From the cell containing the given text, extract its center point as (x, y) coordinate. 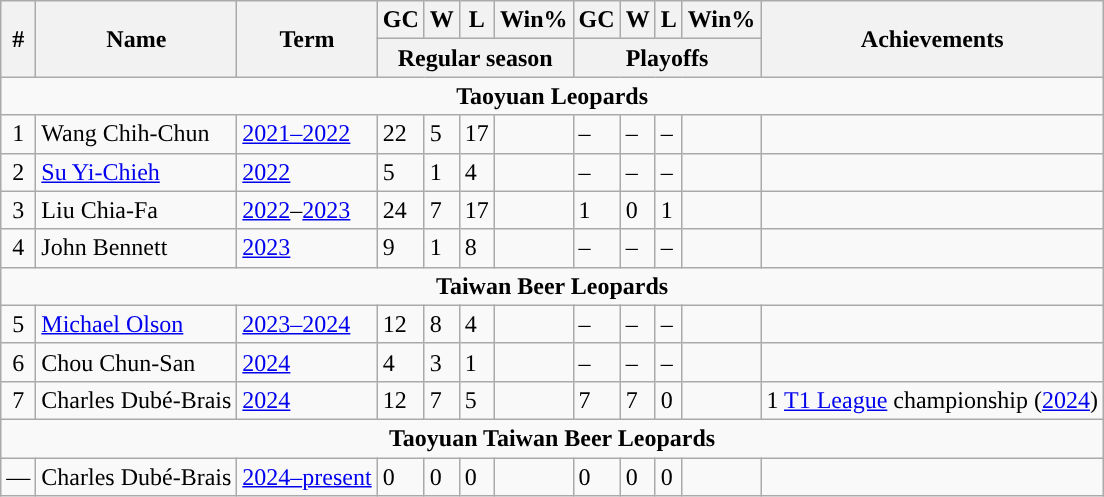
Playoffs (667, 58)
Taoyuan Leopards (552, 96)
Michael Olson (136, 324)
John Bennett (136, 248)
# (18, 39)
2023–2024 (307, 324)
2024–present (307, 477)
Taoyuan Taiwan Beer Leopards (552, 438)
2 (18, 172)
Taiwan Beer Leopards (552, 286)
— (18, 477)
9 (400, 248)
Name (136, 39)
2021–2022 (307, 134)
24 (400, 210)
2022–2023 (307, 210)
Liu Chia-Fa (136, 210)
22 (400, 134)
1 T1 League championship (2024) (932, 400)
6 (18, 362)
Wang Chih-Chun (136, 134)
Term (307, 39)
Chou Chun-San (136, 362)
2022 (307, 172)
Su Yi-Chieh (136, 172)
2023 (307, 248)
Regular season (475, 58)
Achievements (932, 39)
